For the text-containing cell, return its midpoint in [X, Y] coordinate format. 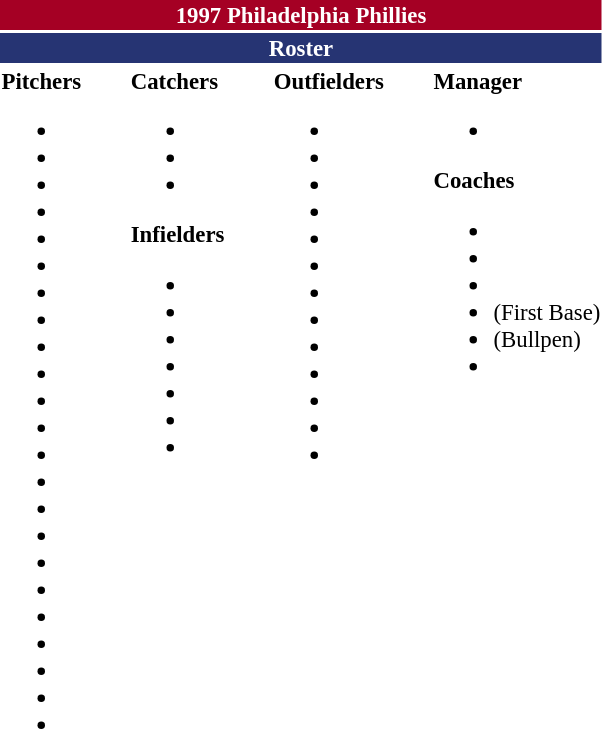
1997 Philadelphia Phillies [301, 15]
Roster [301, 48]
